Provide the (x, y) coordinate of the cell's center where the given text is located.  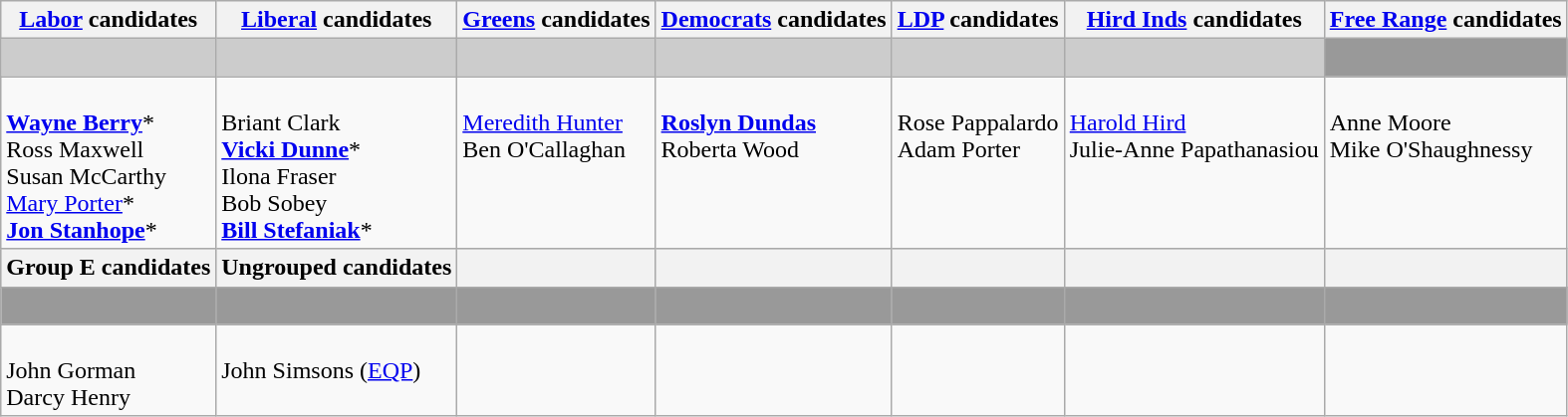
John Simsons (EQP) (337, 370)
Greens candidates (556, 20)
Harold Hird Julie-Anne Papathanasiou (1193, 163)
Briant Clark Vicki Dunne* Ilona Fraser Bob Sobey Bill Stefaniak* (337, 163)
LDP candidates (978, 20)
Rose Pappalardo Adam Porter (978, 163)
Wayne Berry* Ross Maxwell Susan McCarthy Mary Porter* Jon Stanhope* (109, 163)
John Gorman Darcy Henry (109, 370)
Liberal candidates (337, 20)
Group E candidates (109, 268)
Democrats candidates (773, 20)
Ungrouped candidates (337, 268)
Hird Inds candidates (1193, 20)
Labor candidates (109, 20)
Roslyn Dundas Roberta Wood (773, 163)
Anne Moore Mike O'Shaughnessy (1445, 163)
Free Range candidates (1445, 20)
Meredith Hunter Ben O'Callaghan (556, 163)
